Determine the (x, y) coordinate at the center of the cell enclosing the given text.  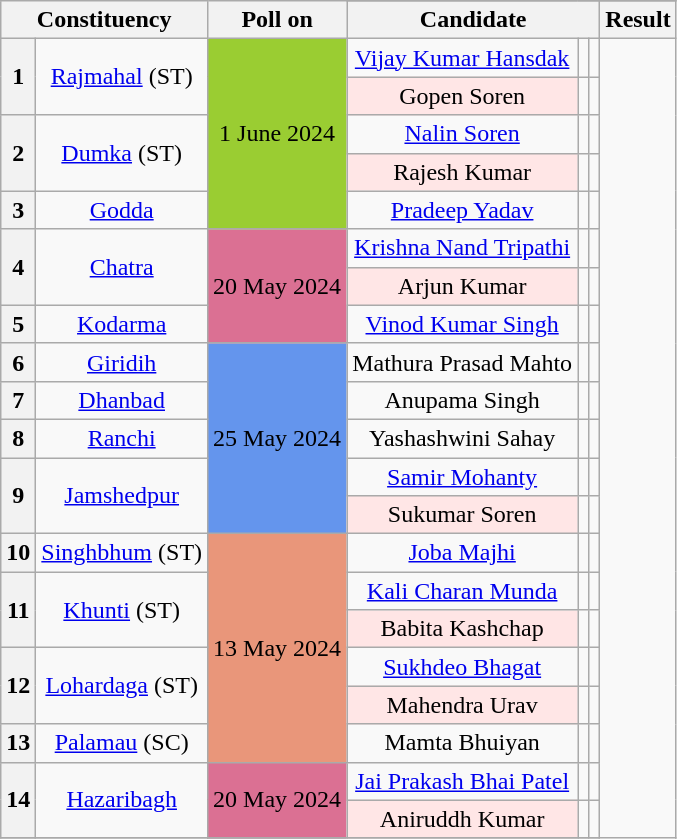
Gopen Soren (462, 96)
Constituency (104, 20)
1 (18, 77)
Jai Prakash Bhai Patel (462, 781)
Vijay Kumar Hansdak (462, 58)
6 (18, 362)
Babita Kashchap (462, 629)
4 (18, 267)
13 (18, 743)
Poll on (278, 20)
Sukumar Soren (462, 515)
Dhanbad (122, 400)
Palamau (SC) (122, 743)
8 (18, 438)
3 (18, 210)
Khunti (ST) (122, 610)
Singhbhum (ST) (122, 553)
11 (18, 610)
25 May 2024 (278, 438)
Chatra (122, 267)
Sukhdeo Bhagat (462, 667)
Rajesh Kumar (462, 172)
Yashashwini Sahay (462, 438)
Arjun Kumar (462, 286)
12 (18, 686)
Lohardaga (ST) (122, 686)
14 (18, 800)
Aniruddh Kumar (462, 819)
Mamta Bhuiyan (462, 743)
Candidate (474, 20)
Samir Mohanty (462, 477)
9 (18, 496)
Vinod Kumar Singh (462, 324)
Jamshedpur (122, 496)
Hazaribagh (122, 800)
Mathura Prasad Mahto (462, 362)
13 May 2024 (278, 648)
Rajmahal (ST) (122, 77)
7 (18, 400)
Ranchi (122, 438)
5 (18, 324)
Result (638, 20)
10 (18, 553)
Nalin Soren (462, 134)
Kali Charan Munda (462, 591)
Mahendra Urav (462, 705)
1 June 2024 (278, 134)
Anupama Singh (462, 400)
2 (18, 153)
Godda (122, 210)
Pradeep Yadav (462, 210)
Dumka (ST) (122, 153)
Krishna Nand Tripathi (462, 248)
Giridih (122, 362)
Joba Majhi (462, 553)
Kodarma (122, 324)
